Detect which cell encompasses the target text, then output its (X, Y) center coordinate. 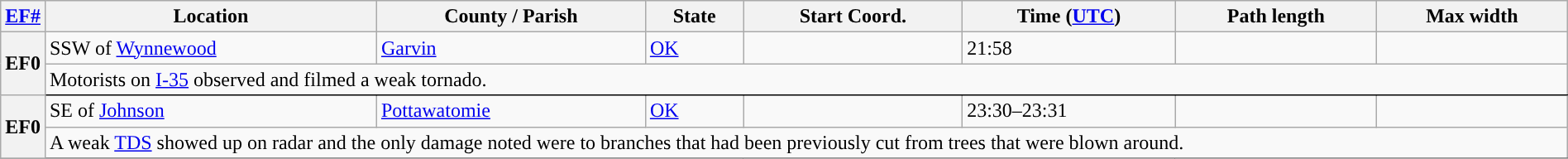
County / Parish (511, 17)
SE of Johnson (210, 111)
Motorists on I-35 observed and filmed a weak tornado. (806, 79)
Path length (1275, 17)
Location (210, 17)
SSW of Wynnewood (210, 48)
Max width (1472, 17)
A weak TDS showed up on radar and the only damage noted were to branches that had been previously cut from trees that were blown around. (806, 142)
Garvin (511, 48)
Start Coord. (853, 17)
State (695, 17)
Time (UTC) (1068, 17)
21:58 (1068, 48)
Pottawatomie (511, 111)
EF# (23, 17)
23:30–23:31 (1068, 111)
